Return the [X, Y] coordinate for the center point of the cell that contains the specified text.  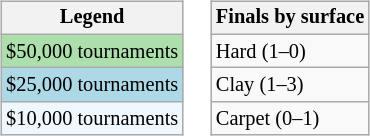
Carpet (0–1) [290, 119]
Legend [92, 18]
Clay (1–3) [290, 85]
Hard (1–0) [290, 51]
$10,000 tournaments [92, 119]
$50,000 tournaments [92, 51]
$25,000 tournaments [92, 85]
Finals by surface [290, 18]
